Pinpoint the cell where the given text exists, returning its (x, y) midpoint coordinate. 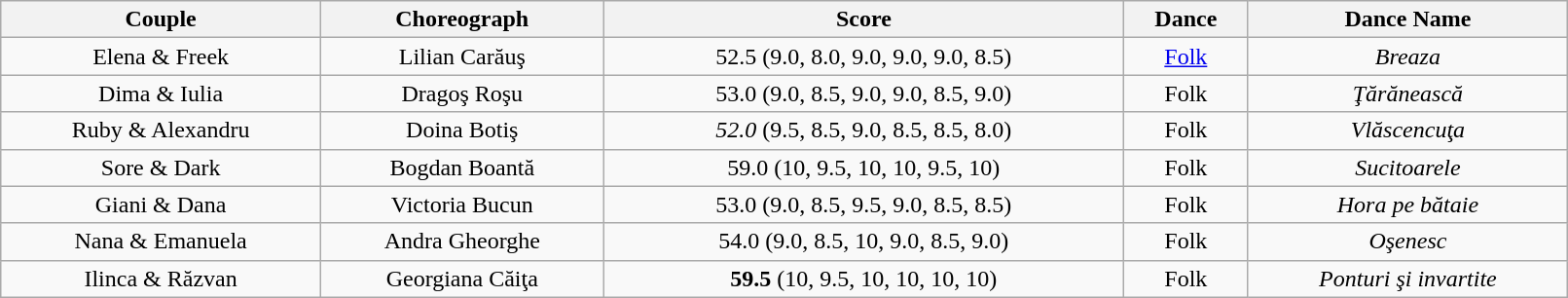
Dima & Iulia (162, 93)
Andra Gheorghe (461, 242)
Dance (1185, 19)
Couple (162, 19)
Ilinca & Răzvan (162, 279)
Ţărănească (1407, 93)
Nana & Emanuela (162, 242)
Sore & Dark (162, 168)
Score (864, 19)
Bogdan Boantă (461, 168)
Dragoş Roşu (461, 93)
Hora pe bătaie (1407, 205)
Choreograph (461, 19)
Victoria Bucun (461, 205)
Vlăscencuţa (1407, 130)
59.5 (10, 9.5, 10, 10, 10, 10) (864, 279)
53.0 (9.0, 8.5, 9.0, 9.0, 8.5, 9.0) (864, 93)
52.0 (9.5, 8.5, 9.0, 8.5, 8.5, 8.0) (864, 130)
59.0 (10, 9.5, 10, 10, 9.5, 10) (864, 168)
Doina Botiş (461, 130)
Georgiana Căiţa (461, 279)
Dance Name (1407, 19)
Ruby & Alexandru (162, 130)
52.5 (9.0, 8.0, 9.0, 9.0, 9.0, 8.5) (864, 56)
Giani & Dana (162, 205)
Ponturi şi invartite (1407, 279)
Elena & Freek (162, 56)
53.0 (9.0, 8.5, 9.5, 9.0, 8.5, 8.5) (864, 205)
Breaza (1407, 56)
54.0 (9.0, 8.5, 10, 9.0, 8.5, 9.0) (864, 242)
Sucitoarele (1407, 168)
Lilian Carăuş (461, 56)
Oşenesc (1407, 242)
